Locate the cell with the specified text and output its [x, y] center coordinate. 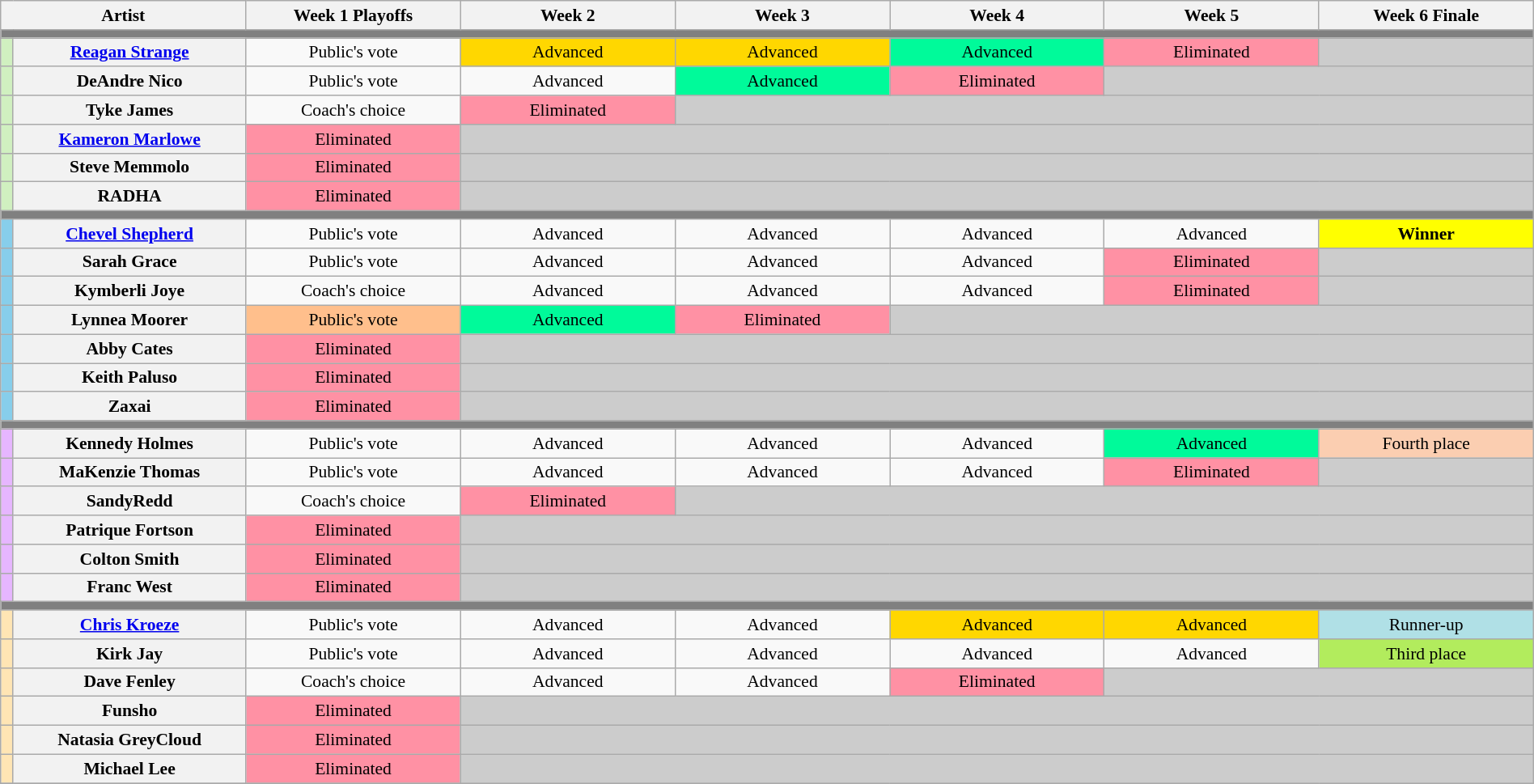
Keith Paluso [129, 378]
Michael Lee [129, 769]
Natasia GreyCloud [129, 740]
Runner-up [1426, 625]
Franc West [129, 587]
Chevel Shepherd [129, 234]
Artist [123, 15]
Kameron Marlowe [129, 139]
Week 6 Finale [1426, 15]
Week 2 [568, 15]
Kennedy Holmes [129, 443]
Funsho [129, 711]
Week 5 [1212, 15]
Kirk Jay [129, 654]
Third place [1426, 654]
Zaxai [129, 407]
SandyRedd [129, 502]
Week 4 [997, 15]
RADHA [129, 197]
Dave Fenley [129, 682]
Tyke James [129, 110]
Abby Cates [129, 349]
Steve Memmolo [129, 167]
Lynnea Moorer [129, 320]
Chris Kroeze [129, 625]
Winner [1426, 234]
Patrique Fortson [129, 530]
Fourth place [1426, 443]
MaKenzie Thomas [129, 473]
Week 1 Playoffs [353, 15]
Colton Smith [129, 559]
Week 3 [782, 15]
Kymberli Joye [129, 291]
DeAndre Nico [129, 82]
Sarah Grace [129, 262]
Reagan Strange [129, 53]
